Identify which cell holds the provided text, then report its [X, Y] central coordinate. 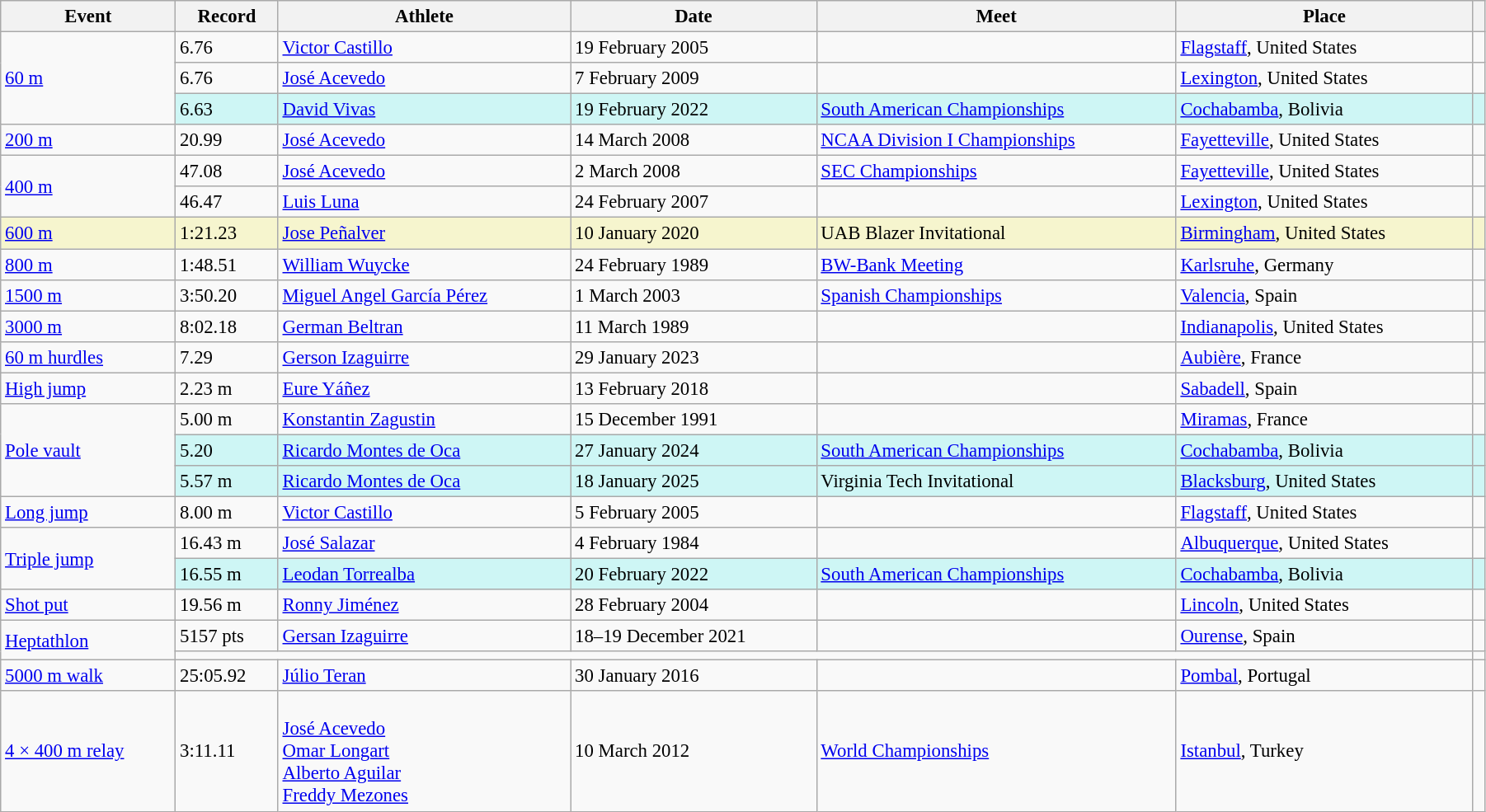
600 m [88, 233]
24 February 1989 [694, 265]
Triple jump [88, 559]
Miguel Angel García Pérez [424, 295]
4 February 1984 [694, 543]
29 January 2023 [694, 357]
Istanbul, Turkey [1324, 752]
Konstantin Zagustin [424, 420]
NCAA Division I Championships [996, 140]
Jose Peñalver [424, 233]
Lincoln, United States [1324, 605]
Spanish Championships [996, 295]
Eure Yáñez [424, 388]
3000 m [88, 326]
16.55 m [227, 575]
Luis Luna [424, 202]
20 February 2022 [694, 575]
Albuquerque, United States [1324, 543]
18–19 December 2021 [694, 636]
5000 m walk [88, 676]
William Wuycke [424, 265]
David Vivas [424, 110]
200 m [88, 140]
Sabadell, Spain [1324, 388]
16.43 m [227, 543]
German Beltran [424, 326]
José AcevedoOmar LongartAlberto AguilarFreddy Mezones [424, 752]
25:05.92 [227, 676]
Karlsruhe, Germany [1324, 265]
Gerson Izaguirre [424, 357]
Blacksburg, United States [1324, 481]
13 February 2018 [694, 388]
SEC Championships [996, 171]
27 January 2024 [694, 450]
11 March 1989 [694, 326]
5.57 m [227, 481]
1:48.51 [227, 265]
1:21.23 [227, 233]
19.56 m [227, 605]
Ronny Jiménez [424, 605]
Long jump [88, 512]
Athlete [424, 16]
15 December 1991 [694, 420]
8:02.18 [227, 326]
José Salazar [424, 543]
18 January 2025 [694, 481]
3:50.20 [227, 295]
Record [227, 16]
Shot put [88, 605]
UAB Blazer Invitational [996, 233]
Miramas, France [1324, 420]
19 February 2005 [694, 48]
14 March 2008 [694, 140]
7.29 [227, 357]
Heptathlon [88, 641]
20.99 [227, 140]
Aubière, France [1324, 357]
2 March 2008 [694, 171]
7 February 2009 [694, 78]
Pombal, Portugal [1324, 676]
4 × 400 m relay [88, 752]
Event [88, 16]
Place [1324, 16]
2.23 m [227, 388]
5.20 [227, 450]
Ourense, Spain [1324, 636]
Birmingham, United States [1324, 233]
5.00 m [227, 420]
Meet [996, 16]
60 m hurdles [88, 357]
8.00 m [227, 512]
Virginia Tech Invitational [996, 481]
6.63 [227, 110]
30 January 2016 [694, 676]
Valencia, Spain [1324, 295]
BW-Bank Meeting [996, 265]
Pole vault [88, 450]
Gersan Izaguirre [424, 636]
60 m [88, 79]
24 February 2007 [694, 202]
1 March 2003 [694, 295]
Júlio Teran [424, 676]
400 m [88, 186]
1500 m [88, 295]
Date [694, 16]
46.47 [227, 202]
5157 pts [227, 636]
10 March 2012 [694, 752]
28 February 2004 [694, 605]
47.08 [227, 171]
800 m [88, 265]
Leodan Torrealba [424, 575]
World Championships [996, 752]
High jump [88, 388]
19 February 2022 [694, 110]
10 January 2020 [694, 233]
5 February 2005 [694, 512]
Indianapolis, United States [1324, 326]
3:11.11 [227, 752]
